Identify which cell holds the provided text, then report its (x, y) central coordinate. 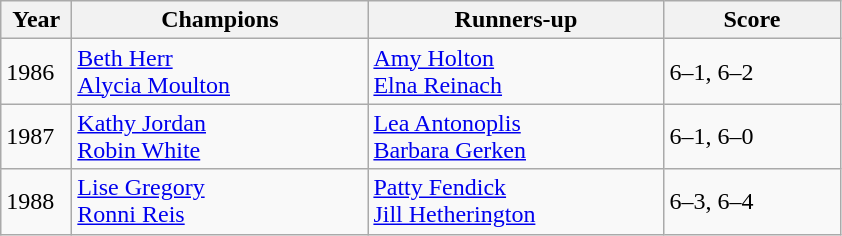
1987 (36, 136)
6–3, 6–4 (752, 202)
6–1, 6–2 (752, 72)
Beth Herr Alycia Moulton (220, 72)
Amy Holton Elna Reinach (516, 72)
Score (752, 20)
Kathy Jordan Robin White (220, 136)
Champions (220, 20)
1988 (36, 202)
Lea Antonoplis Barbara Gerken (516, 136)
6–1, 6–0 (752, 136)
Patty Fendick Jill Hetherington (516, 202)
Year (36, 20)
Lise Gregory Ronni Reis (220, 202)
1986 (36, 72)
Runners-up (516, 20)
